Return the [X, Y] coordinate for the center point of the cell that contains the specified text.  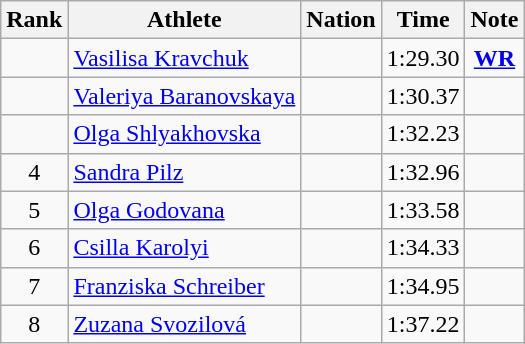
1:34.33 [423, 248]
Rank [34, 20]
7 [34, 286]
1:34.95 [423, 286]
Olga Godovana [184, 210]
8 [34, 324]
Sandra Pilz [184, 172]
5 [34, 210]
1:37.22 [423, 324]
Nation [341, 20]
Csilla Karolyi [184, 248]
Time [423, 20]
Franziska Schreiber [184, 286]
1:32.96 [423, 172]
1:32.23 [423, 134]
Vasilisa Kravchuk [184, 58]
Note [494, 20]
Olga Shlyakhovska [184, 134]
1:33.58 [423, 210]
4 [34, 172]
1:30.37 [423, 96]
6 [34, 248]
Athlete [184, 20]
Zuzana Svozilová [184, 324]
WR [494, 58]
1:29.30 [423, 58]
Valeriya Baranovskaya [184, 96]
